Output the (x, y) coordinate of the center of the cell containing the given text.  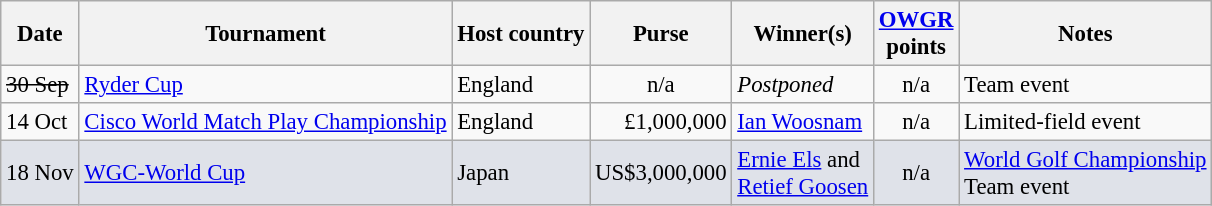
US$3,000,000 (661, 174)
Cisco World Match Play Championship (266, 122)
Ernie Els and Retief Goosen (803, 174)
Ryder Cup (266, 85)
WGC-World Cup (266, 174)
Ian Woosnam (803, 122)
Japan (521, 174)
Notes (1086, 34)
Winner(s) (803, 34)
18 Nov (40, 174)
Tournament (266, 34)
Limited-field event (1086, 122)
14 Oct (40, 122)
£1,000,000 (661, 122)
Host country (521, 34)
Postponed (803, 85)
30 Sep (40, 85)
Team event (1086, 85)
World Golf ChampionshipTeam event (1086, 174)
OWGRpoints (916, 34)
Purse (661, 34)
Date (40, 34)
